Return (X, Y) of the center of cell containing provided text 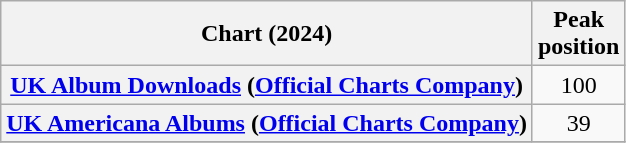
100 (578, 85)
UK Album Downloads (Official Charts Company) (267, 85)
39 (578, 123)
Chart (2024) (267, 34)
UK Americana Albums (Official Charts Company) (267, 123)
Peakposition (578, 34)
